Capture the cell that displays the provided text and extract its [X, Y] central coordinate. 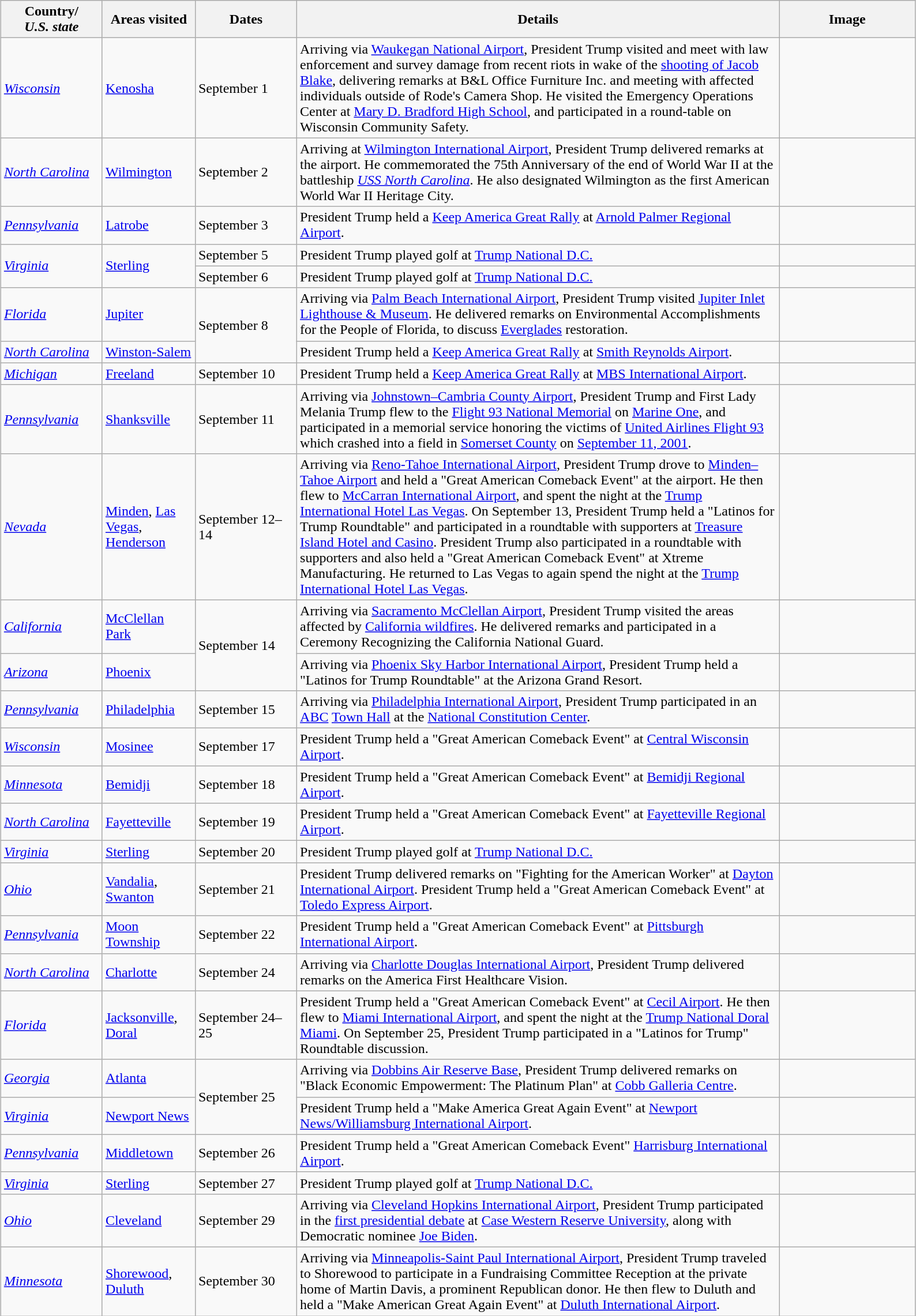
September 24–25 [246, 1025]
September 11 [246, 419]
Jacksonville, Doral [149, 1025]
Arriving via Philadelphia International Airport, President Trump participated in an ABC Town Hall at the National Constitution Center. [538, 709]
September 3 [246, 225]
President Trump held a "Great American Comeback Event" Harrisburg International Airport. [538, 1153]
September 26 [246, 1153]
Dates [246, 20]
California [51, 626]
Freeland [149, 374]
Shorewood, Duluth [149, 1281]
September 21 [246, 889]
President Trump held a "Make America Great Again Event" at Newport News/Williamsburg International Airport. [538, 1115]
President Trump held a Keep America Great Rally at MBS International Airport. [538, 374]
Middletown [149, 1153]
September 24 [246, 972]
September 12–14 [246, 527]
President Trump held a "Great American Comeback Event" at Pittsburgh International Airport. [538, 934]
Minden, Las Vegas, Henderson [149, 527]
Newport News [149, 1115]
September 15 [246, 709]
September 27 [246, 1183]
Cleveland [149, 1220]
September 29 [246, 1220]
Image [847, 20]
Phoenix [149, 671]
Georgia [51, 1078]
Latrobe [149, 225]
Arriving via Phoenix Sky Harbor International Airport, President Trump held a "Latinos for Trump Roundtable" at the Arizona Grand Resort. [538, 671]
Winston-Salem [149, 352]
September 30 [246, 1281]
Nevada [51, 527]
Arizona [51, 671]
Atlanta [149, 1078]
September 22 [246, 934]
September 5 [246, 255]
Philadelphia [149, 709]
September 1 [246, 88]
Kenosha [149, 88]
September 25 [246, 1097]
September 2 [246, 172]
Wilmington [149, 172]
President Trump held a "Great American Comeback Event" at Central Wisconsin Airport. [538, 747]
September 18 [246, 784]
September 20 [246, 852]
Arriving via Dobbins Air Reserve Base, President Trump delivered remarks on "Black Economic Empowerment: The Platinum Plan" at Cobb Galleria Centre. [538, 1078]
September 6 [246, 277]
Michigan [51, 374]
Charlotte [149, 972]
McClellan Park [149, 626]
President Trump held a "Great American Comeback Event" at Fayetteville Regional Airport. [538, 822]
Vandalia, Swanton [149, 889]
Details [538, 20]
President Trump held a "Great American Comeback Event" at Bemidji Regional Airport. [538, 784]
Areas visited [149, 20]
Mosinee [149, 747]
Jupiter [149, 314]
Country/U.S. state [51, 20]
September 10 [246, 374]
Fayetteville [149, 822]
Arriving via Charlotte Douglas International Airport, President Trump delivered remarks on the America First Healthcare Vision. [538, 972]
Moon Township [149, 934]
September 8 [246, 325]
September 19 [246, 822]
September 14 [246, 645]
President Trump held a Keep America Great Rally at Smith Reynolds Airport. [538, 352]
President Trump held a Keep America Great Rally at Arnold Palmer Regional Airport. [538, 225]
September 17 [246, 747]
Shanksville [149, 419]
Bemidji [149, 784]
